From the cell containing the given text, extract its center point as [x, y] coordinate. 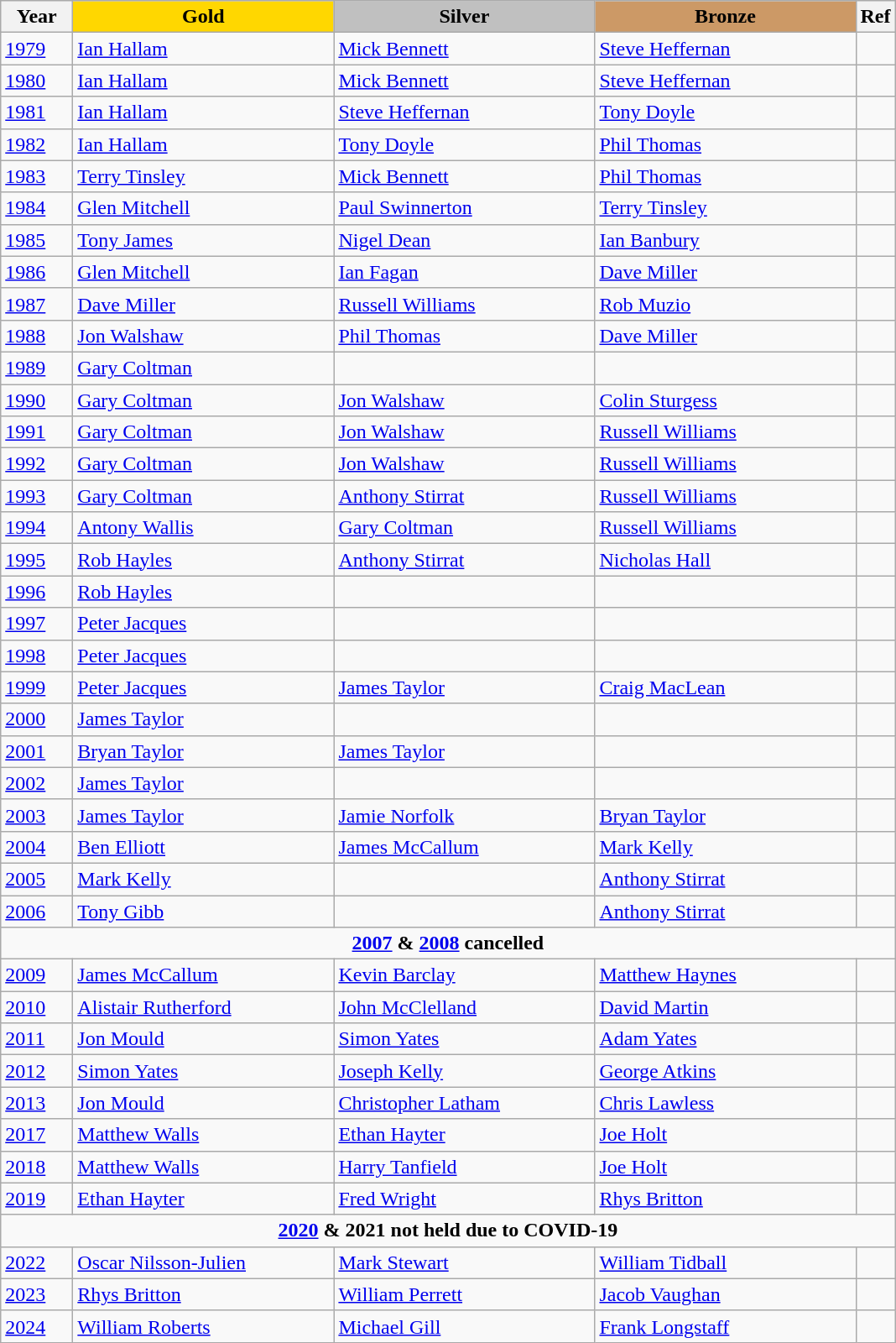
William Tidball [725, 1262]
Colin Sturgess [725, 400]
1984 [37, 208]
1985 [37, 240]
Silver [465, 17]
Ref [876, 17]
2023 [37, 1294]
2024 [37, 1326]
2007 & 2008 cancelled [448, 943]
2003 [37, 815]
David Martin [725, 1007]
2009 [37, 975]
Kevin Barclay [465, 975]
1979 [37, 49]
William Perrett [465, 1294]
Matthew Haynes [725, 975]
Michael Gill [465, 1326]
2000 [37, 719]
1980 [37, 81]
1990 [37, 400]
Oscar Nilsson-Julien [203, 1262]
Nicholas Hall [725, 560]
Chris Lawless [725, 1103]
2005 [37, 879]
Tony Gibb [203, 911]
John McClelland [465, 1007]
2011 [37, 1039]
Christopher Latham [465, 1103]
1987 [37, 304]
1998 [37, 656]
Craig MacLean [725, 687]
Gold [203, 17]
1997 [37, 624]
1995 [37, 560]
1981 [37, 112]
Ian Banbury [725, 240]
Adam Yates [725, 1039]
1992 [37, 464]
Rob Muzio [725, 304]
1993 [37, 496]
Joseph Kelly [465, 1071]
Harry Tanfield [465, 1167]
George Atkins [725, 1071]
2022 [37, 1262]
2017 [37, 1135]
Frank Longstaff [725, 1326]
Jacob Vaughan [725, 1294]
Ian Fagan [465, 272]
1999 [37, 687]
2001 [37, 751]
2020 & 2021 not held due to COVID-19 [448, 1231]
2012 [37, 1071]
Mark Stewart [465, 1262]
2004 [37, 847]
Tony James [203, 240]
2013 [37, 1103]
2019 [37, 1199]
1988 [37, 336]
1982 [37, 144]
Antony Wallis [203, 528]
Nigel Dean [465, 240]
1996 [37, 592]
2018 [37, 1167]
William Roberts [203, 1326]
2006 [37, 911]
Paul Swinnerton [465, 208]
1989 [37, 368]
Alistair Rutherford [203, 1007]
Ben Elliott [203, 847]
Jamie Norfolk [465, 815]
Fred Wright [465, 1199]
Year [37, 17]
1994 [37, 528]
Bronze [725, 17]
1991 [37, 432]
2002 [37, 783]
1986 [37, 272]
2010 [37, 1007]
1983 [37, 176]
